Return the [x, y] coordinate for the center point of the cell that contains the specified text.  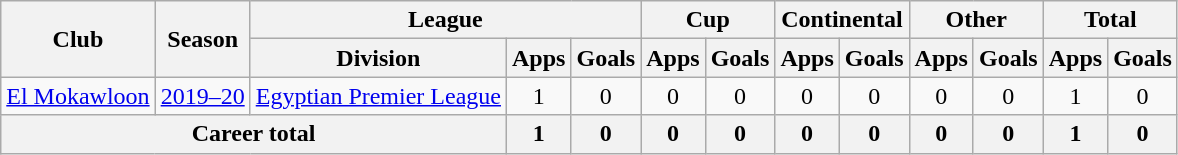
Egyptian Premier League [378, 96]
Division [378, 58]
Cup [708, 20]
Club [78, 39]
Continental [842, 20]
Career total [254, 134]
Season [202, 39]
El Mokawloon [78, 96]
Other [976, 20]
Total [1110, 20]
2019–20 [202, 96]
League [445, 20]
